Capture the cell that displays the provided text and extract its [X, Y] central coordinate. 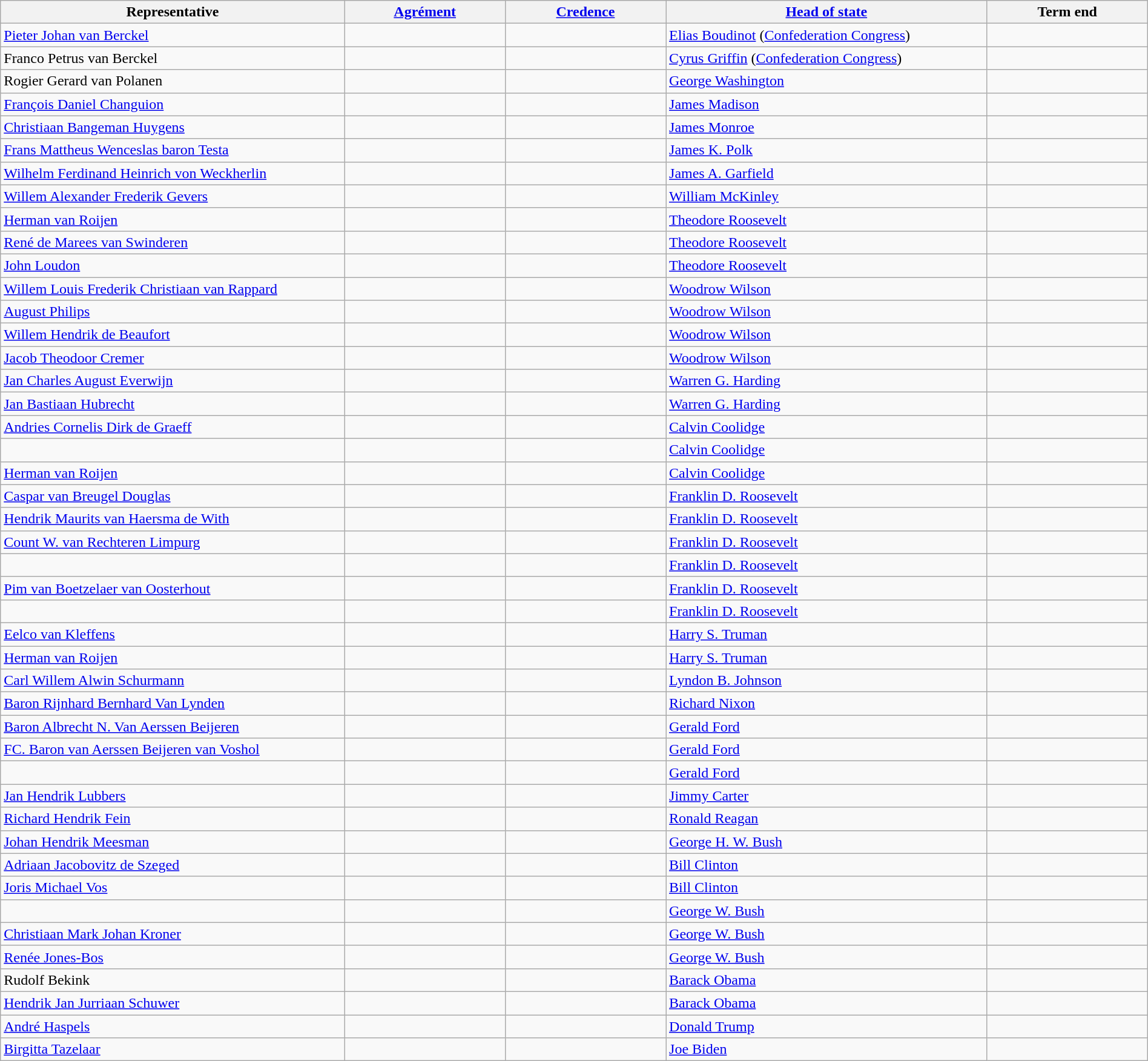
George H. W. Bush [827, 842]
Caspar van Breugel Douglas [173, 496]
Jacob Theodoor Cremer [173, 358]
Jimmy Carter [827, 796]
Willem Alexander Frederik Gevers [173, 196]
Elias Boudinot (Confederation Congress) [827, 35]
Willem Louis Frederik Christiaan van Rappard [173, 289]
Representative [173, 12]
Richard Hendrik Fein [173, 819]
William McKinley [827, 196]
Christiaan Mark Johan Kroner [173, 934]
Jan Hendrik Lubbers [173, 796]
FC. Baron van Aerssen Beijeren van Voshol [173, 750]
Birgitta Tazelaar [173, 1049]
Carl Willem Alwin Schurmann [173, 681]
John Loudon [173, 265]
Jan Bastiaan Hubrecht [173, 404]
Rudolf Bekink [173, 980]
Joris Michael Vos [173, 888]
James K. Polk [827, 150]
Cyrus Griffin (Confederation Congress) [827, 58]
Hendrik Maurits van Haersma de With [173, 519]
Pim van Boetzelaer van Oosterhout [173, 588]
Joe Biden [827, 1049]
Lyndon B. Johnson [827, 681]
Hendrik Jan Jurriaan Schuwer [173, 1003]
Johan Hendrik Meesman [173, 842]
Jan Charles August Everwijn [173, 381]
Richard Nixon [827, 704]
Head of state [827, 12]
Franco Petrus van Berckel [173, 58]
George Washington [827, 81]
Andries Cornelis Dirk de Graeff [173, 427]
Ronald Reagan [827, 819]
James A. Garfield [827, 173]
Renée Jones-Bos [173, 957]
Wilhelm Ferdinand Heinrich von Weckherlin [173, 173]
Rogier Gerard van Polanen [173, 81]
René de Marees van Swinderen [173, 242]
James Madison [827, 104]
André Haspels [173, 1026]
Credence [585, 12]
Adriaan Jacobovitz de Szeged [173, 865]
Term end [1067, 12]
Willem Hendrik de Beaufort [173, 335]
James Monroe [827, 127]
Agrément [425, 12]
Baron Rijnhard Bernhard Van Lynden [173, 704]
François Daniel Changuion [173, 104]
Frans Mattheus Wenceslas baron Testa [173, 150]
August Philips [173, 312]
Baron Albrecht N. Van Aerssen Beijeren [173, 727]
Donald Trump [827, 1026]
Pieter Johan van Berckel [173, 35]
Count W. van Rechteren Limpurg [173, 542]
Christiaan Bangeman Huygens [173, 127]
Eelco van Kleffens [173, 634]
